Detect which cell encompasses the target text, then output its (x, y) center coordinate. 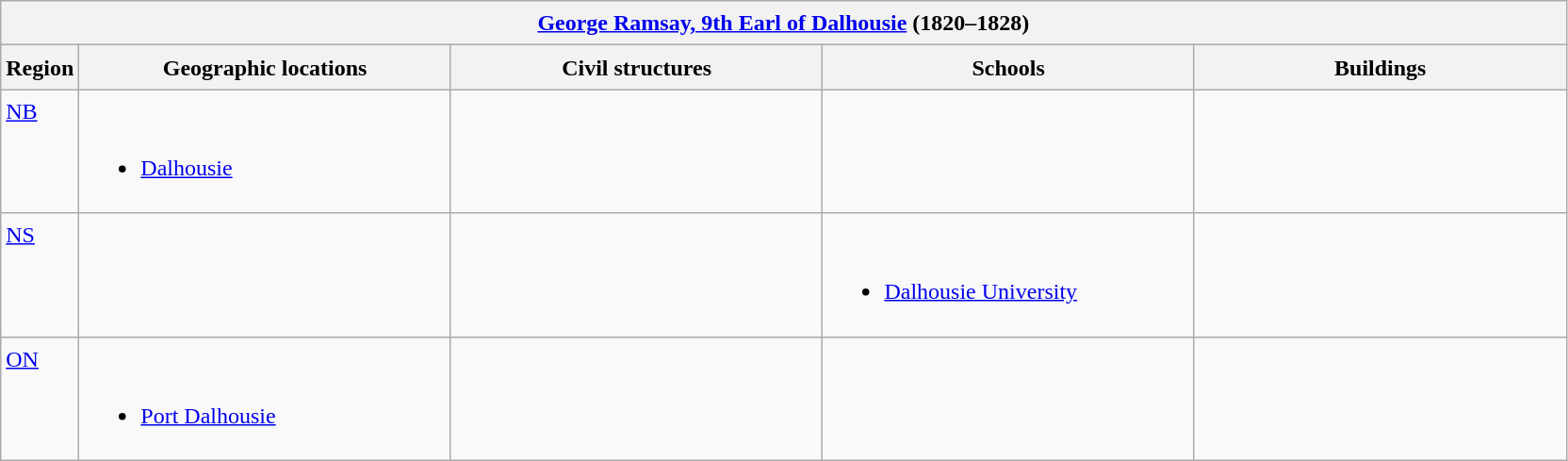
Geographic locations (266, 68)
George Ramsay, 9th Earl of Dalhousie (1820–1828) (784, 23)
Buildings (1380, 68)
Dalhousie (266, 151)
NB (40, 151)
Dalhousie University (1008, 275)
NS (40, 275)
Civil structures (637, 68)
ON (40, 398)
Region (40, 68)
Schools (1008, 68)
Port Dalhousie (266, 398)
